Return the (x, y) coordinate for the center point of the cell that contains the specified text.  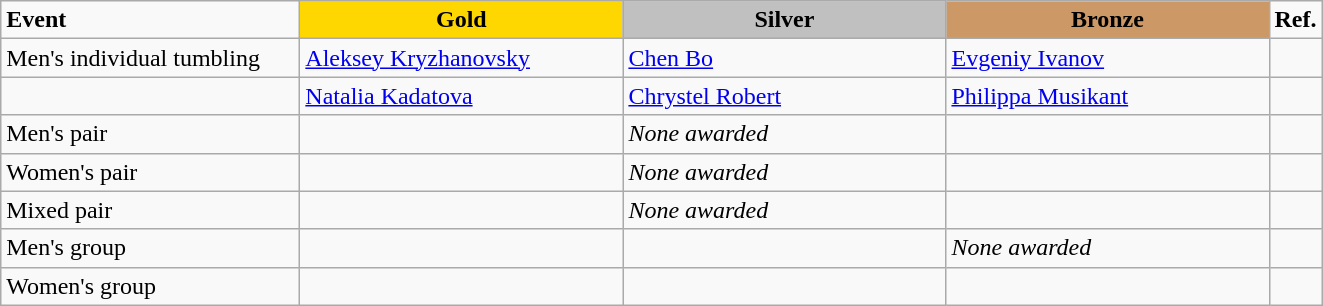
Ref. (1296, 20)
Natalia Kadatova (462, 96)
Chrystel Robert (784, 96)
Philippa Musikant (1108, 96)
Gold (462, 20)
Evgeniy Ivanov (1108, 58)
Mixed pair (150, 210)
Bronze (1108, 20)
Women's group (150, 286)
Chen Bo (784, 58)
Women's pair (150, 172)
Aleksey Kryzhanovsky (462, 58)
Men's pair (150, 134)
Men's group (150, 248)
Event (150, 20)
Silver (784, 20)
Men's individual tumbling (150, 58)
